Return (x, y) of the center of cell containing provided text 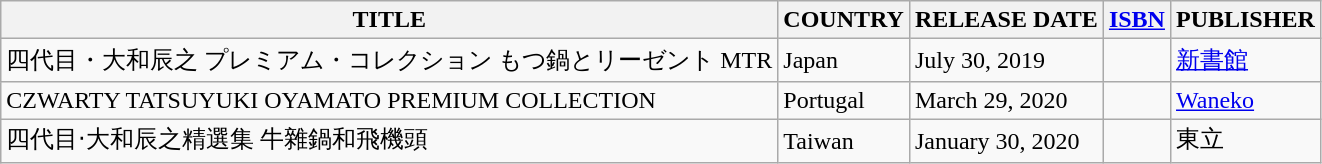
四代目‧大和辰之精選集 牛雜鍋和飛機頭 (390, 140)
Taiwan (844, 140)
COUNTRY (844, 20)
January 30, 2020 (1006, 140)
Japan (844, 60)
PUBLISHER (1245, 20)
CZWARTY TATSUYUKI OYAMATO PREMIUM COLLECTION (390, 100)
ISBN (1136, 20)
四代目・大和辰之 プレミアム・コレクション もつ鍋とリーゼント MTR (390, 60)
Portugal (844, 100)
March 29, 2020 (1006, 100)
東立 (1245, 140)
July 30, 2019 (1006, 60)
RELEASE DATE (1006, 20)
Waneko (1245, 100)
新書館 (1245, 60)
TITLE (390, 20)
